Scan for the cell matching the given text and deliver its (x, y) coordinate at center. 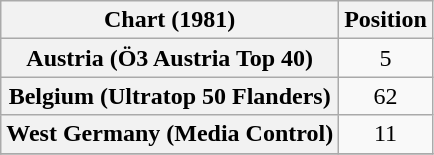
62 (386, 96)
Chart (1981) (170, 20)
5 (386, 58)
11 (386, 134)
Austria (Ö3 Austria Top 40) (170, 58)
West Germany (Media Control) (170, 134)
Position (386, 20)
Belgium (Ultratop 50 Flanders) (170, 96)
